Extract the [x, y] coordinate from the center of the cell holding the provided text.  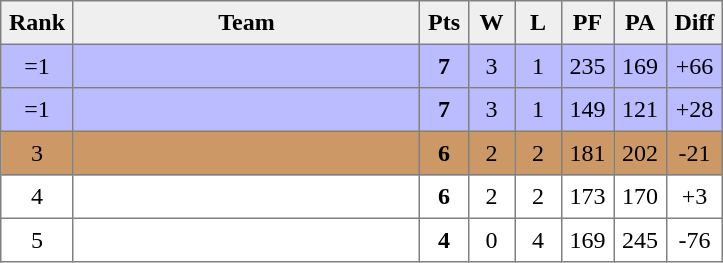
149 [587, 110]
Pts [444, 23]
181 [587, 153]
L [538, 23]
PF [587, 23]
121 [640, 110]
+28 [694, 110]
-21 [694, 153]
202 [640, 153]
W [491, 23]
-76 [694, 240]
170 [640, 197]
PA [640, 23]
0 [491, 240]
Team [246, 23]
245 [640, 240]
235 [587, 66]
+3 [694, 197]
+66 [694, 66]
5 [38, 240]
Rank [38, 23]
173 [587, 197]
Diff [694, 23]
